Return (x, y) of the center of cell containing provided text 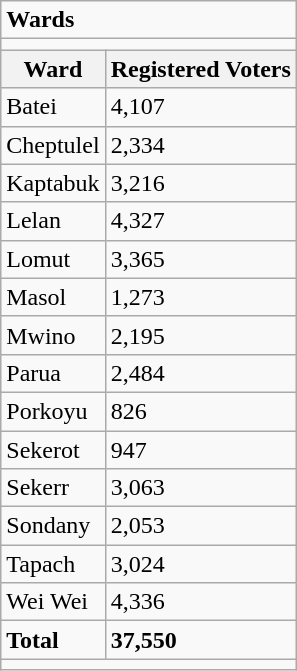
2,195 (200, 335)
Masol (53, 297)
Ward (53, 69)
2,484 (200, 373)
2,334 (200, 145)
3,216 (200, 183)
Sekerot (53, 449)
37,550 (200, 640)
Mwino (53, 335)
Parua (53, 373)
3,063 (200, 488)
Sekerr (53, 488)
Wards (149, 20)
4,107 (200, 107)
Sondany (53, 526)
4,327 (200, 221)
Kaptabuk (53, 183)
Lelan (53, 221)
3,365 (200, 259)
Total (53, 640)
Lomut (53, 259)
3,024 (200, 564)
826 (200, 411)
Wei Wei (53, 602)
947 (200, 449)
Cheptulel (53, 145)
2,053 (200, 526)
Porkoyu (53, 411)
Registered Voters (200, 69)
Batei (53, 107)
1,273 (200, 297)
4,336 (200, 602)
Tapach (53, 564)
